Determine the [X, Y] coordinate at the center of the cell enclosing the given text.  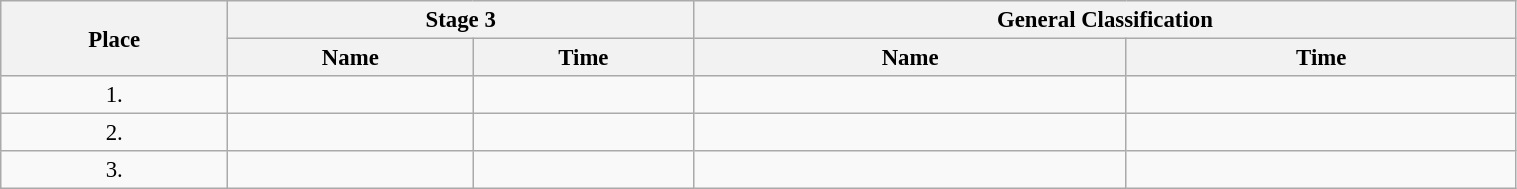
2. [114, 133]
General Classification [1105, 20]
1. [114, 95]
Place [114, 38]
3. [114, 170]
Stage 3 [461, 20]
